Return the [X, Y] coordinate for the center point of the cell that contains the specified text.  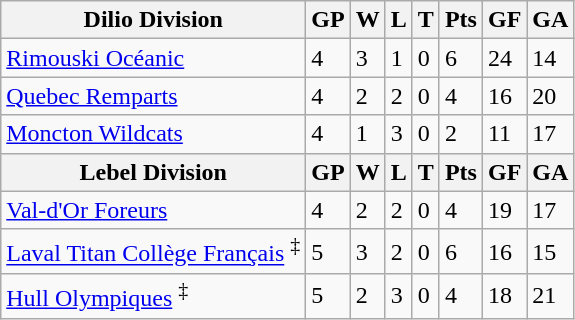
14 [550, 58]
24 [504, 58]
11 [504, 134]
Quebec Remparts [154, 96]
Hull Olympiques ‡ [154, 296]
19 [504, 210]
Lebel Division [154, 172]
Val-d'Or Foreurs [154, 210]
20 [550, 96]
Moncton Wildcats [154, 134]
Laval Titan Collège Français ‡ [154, 252]
Dilio Division [154, 20]
Rimouski Océanic [154, 58]
18 [504, 296]
15 [550, 252]
21 [550, 296]
